Identify which cell holds the provided text, then report its [x, y] central coordinate. 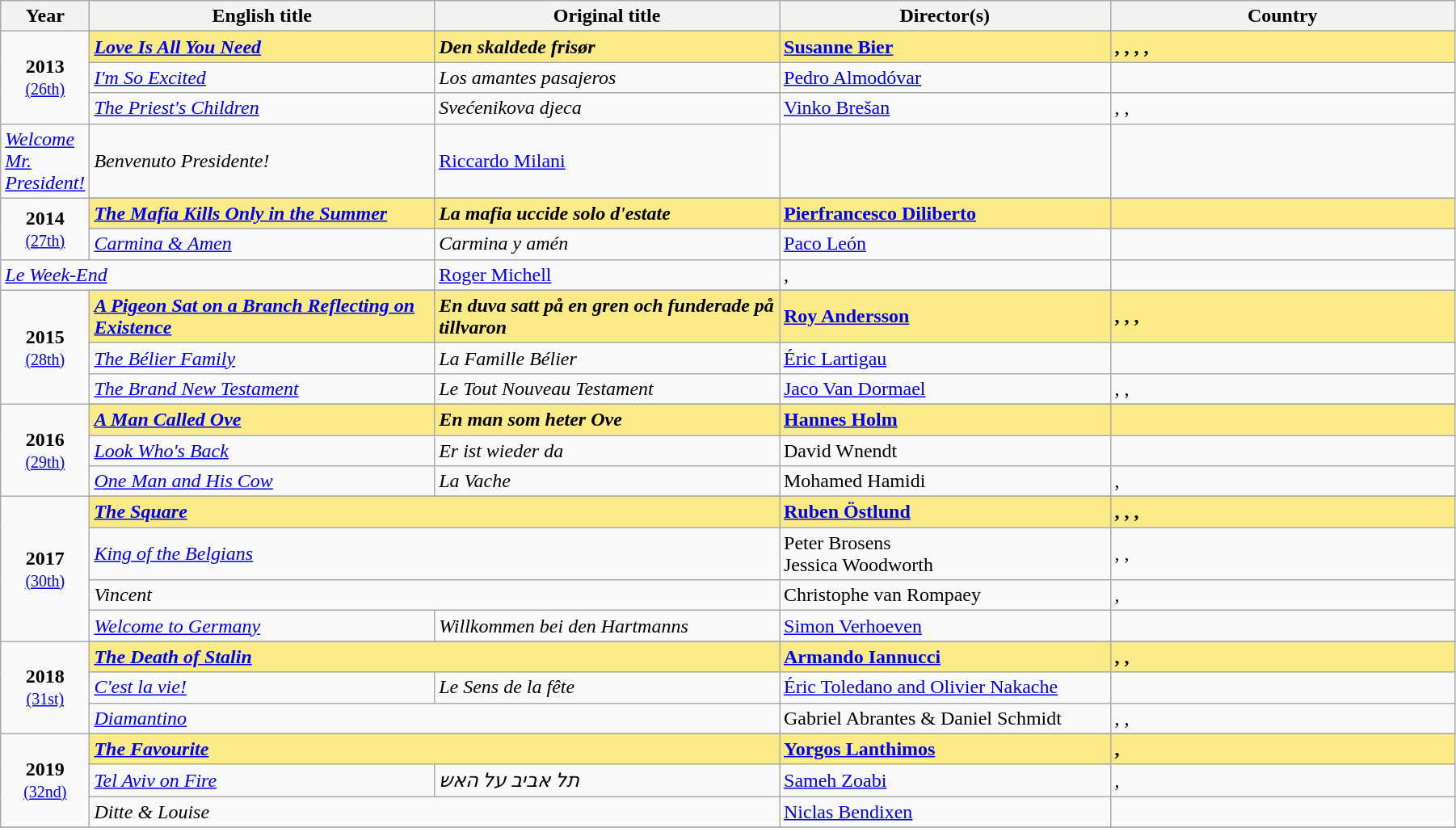
The Death of Stalin [435, 657]
English title [262, 16]
Le Sens de la fête [608, 687]
Year [45, 16]
, , , , [1282, 47]
2014(27th) [45, 229]
Jaco Van Dormael [945, 389]
Simon Verhoeven [945, 626]
Roy Andersson [945, 317]
Roger Michell [608, 275]
Mohamed Hamidi [945, 481]
Yorgos Lanthimos [945, 749]
Pedro Almodóvar [945, 78]
La Vache [608, 481]
Le Tout Nouveau Testament [608, 389]
C'est la vie! [262, 687]
Den skaldede frisør [608, 47]
En duva satt på en gren och funderade på tillvaron [608, 317]
The Priest's Children [262, 108]
The Square [435, 512]
Willkommen bei den Hartmanns [608, 626]
Le Week-End [218, 275]
La Famille Bélier [608, 358]
King of the Belgians [435, 554]
Carmina y amén [608, 244]
Original title [608, 16]
תל אביב על האש [608, 780]
Los amantes pasajeros [608, 78]
Gabriel Abrantes & Daniel Schmidt [945, 718]
David Wnendt [945, 450]
Carmina & Amen [262, 244]
2019(32nd) [45, 780]
Country [1282, 16]
Diamantino [435, 718]
Riccardo Milani [608, 161]
Look Who's Back [262, 450]
2016(29th) [45, 450]
The Favourite [435, 749]
2015(28th) [45, 347]
Paco León [945, 244]
Pierfrancesco Diliberto [945, 213]
The Brand New Testament [262, 389]
La mafia uccide solo d'estate [608, 213]
Tel Aviv on Fire [262, 780]
2018(31st) [45, 687]
Ruben Östlund [945, 512]
A Man Called Ove [262, 419]
Éric Lartigau [945, 358]
Sameh Zoabi [945, 780]
Éric Toledano and Olivier Nakache [945, 687]
Susanne Bier [945, 47]
Vinko Brešan [945, 108]
Hannes Holm [945, 419]
Welcome to Germany [262, 626]
Welcome Mr. President! [45, 161]
Armando Iannucci [945, 657]
2017(30th) [45, 569]
Christophe van Rompaey [945, 595]
Love Is All You Need [262, 47]
Vincent [435, 595]
2013(26th) [45, 78]
Peter BrosensJessica Woodworth [945, 554]
Svećenikova djeca [608, 108]
En man som heter Ove [608, 419]
Ditte & Louise [435, 812]
Director(s) [945, 16]
One Man and His Cow [262, 481]
The Bélier Family [262, 358]
Benvenuto Presidente! [262, 161]
The Mafia Kills Only in the Summer [262, 213]
Niclas Bendixen [945, 812]
A Pigeon Sat on a Branch Reflecting on Existence [262, 317]
Er ist wieder da [608, 450]
I'm So Excited [262, 78]
